For the text-containing cell, return its midpoint in (X, Y) coordinate format. 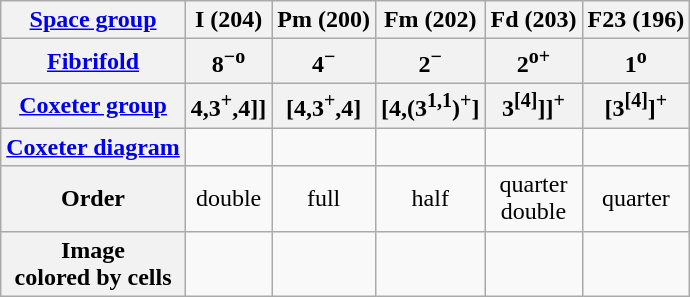
3[4]]]+ (534, 106)
Pm (200) (324, 20)
4,3+,4]] (228, 106)
Fibrifold (94, 62)
Fm (202) (430, 20)
1o (636, 62)
Fd (203) (534, 20)
Space group (94, 20)
Order (94, 198)
full (324, 198)
quarter (636, 198)
double (228, 198)
[4,3+,4] (324, 106)
[3[4]]+ (636, 106)
half (430, 198)
4− (324, 62)
2o+ (534, 62)
quarterdouble (534, 198)
8−o (228, 62)
[4,(31,1)+] (430, 106)
Coxeter group (94, 106)
I (204) (228, 20)
Coxeter diagram (94, 147)
F23 (196) (636, 20)
2− (430, 62)
Imagecolored by cells (94, 264)
